Return [x, y] of the center of cell containing provided text 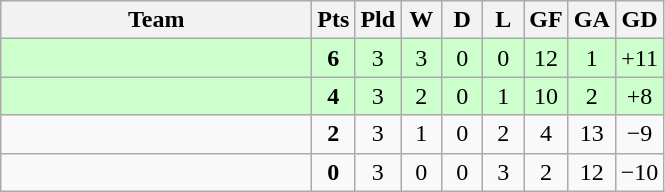
6 [334, 58]
+8 [640, 96]
Pld [378, 20]
+11 [640, 58]
GD [640, 20]
−9 [640, 134]
Team [156, 20]
W [422, 20]
Pts [334, 20]
GF [546, 20]
D [462, 20]
L [504, 20]
−10 [640, 172]
13 [592, 134]
10 [546, 96]
GA [592, 20]
